For the text-containing cell, return its midpoint in [x, y] coordinate format. 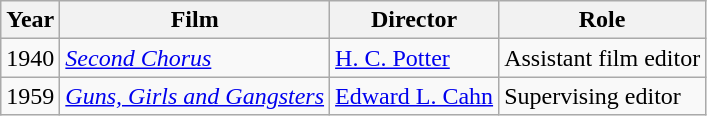
Second Chorus [195, 58]
1940 [30, 58]
Year [30, 20]
Director [414, 20]
1959 [30, 96]
H. C. Potter [414, 58]
Role [602, 20]
Assistant film editor [602, 58]
Edward L. Cahn [414, 96]
Film [195, 20]
Supervising editor [602, 96]
Guns, Girls and Gangsters [195, 96]
